Provide the [x, y] coordinate of the cell's center where the given text is located.  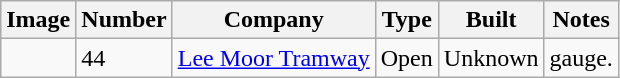
Type [406, 20]
Image [38, 20]
Open [406, 58]
gauge. [581, 58]
44 [124, 58]
Lee Moor Tramway [274, 58]
Built [491, 20]
Company [274, 20]
Notes [581, 20]
Number [124, 20]
Unknown [491, 58]
